Capture the cell that displays the provided text and extract its [X, Y] central coordinate. 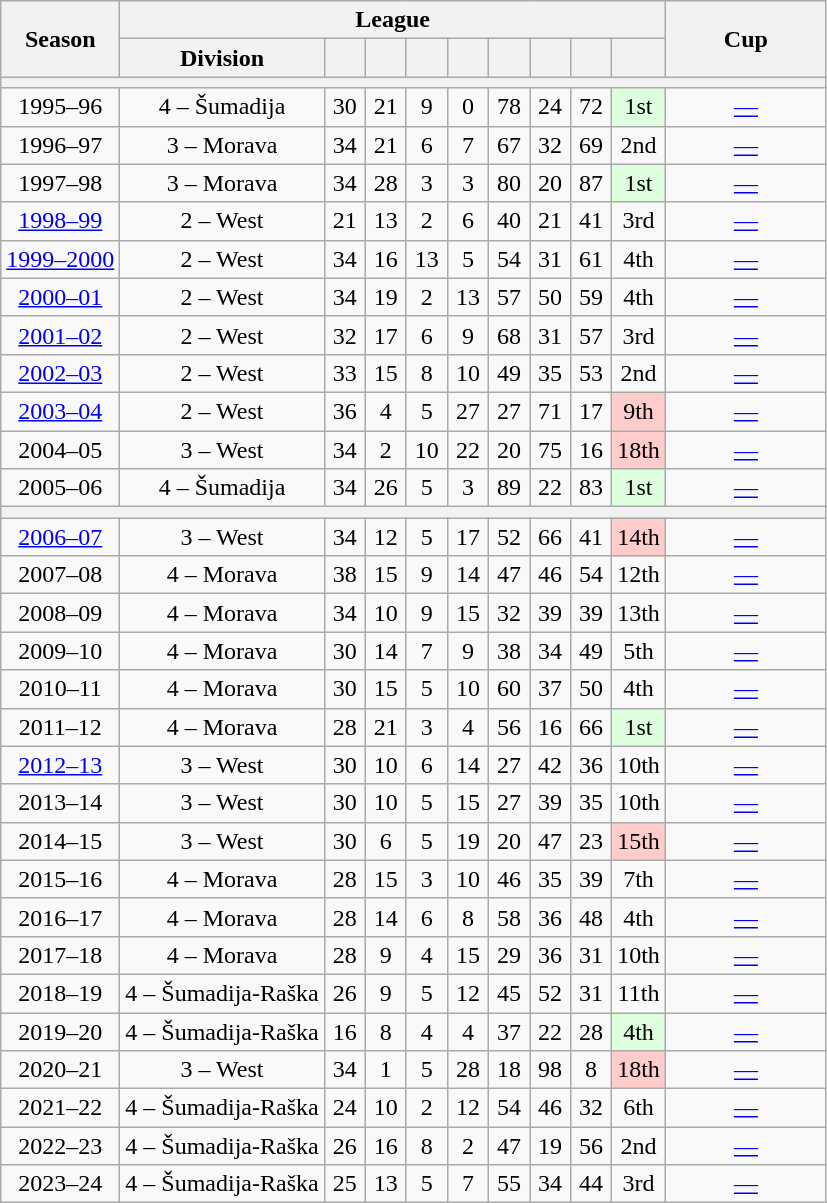
2000–01 [60, 297]
67 [508, 145]
2022–23 [60, 1146]
League [393, 20]
2013–14 [60, 803]
2001–02 [60, 335]
59 [592, 297]
5th [639, 651]
2009–10 [60, 651]
87 [592, 183]
2014–15 [60, 841]
2006–07 [60, 537]
15th [639, 841]
6th [639, 1108]
29 [508, 955]
13th [639, 613]
2023–24 [60, 1184]
18 [508, 1070]
2008–09 [60, 613]
2004–05 [60, 449]
60 [508, 689]
2021–22 [60, 1108]
68 [508, 335]
2015–16 [60, 879]
11th [639, 993]
1997–98 [60, 183]
2018–19 [60, 993]
2011–12 [60, 727]
2016–17 [60, 917]
7th [639, 879]
2012–13 [60, 765]
40 [508, 221]
72 [592, 107]
53 [592, 373]
83 [592, 488]
2007–08 [60, 575]
2005–06 [60, 488]
45 [508, 993]
9th [639, 411]
Season [60, 39]
69 [592, 145]
2002–03 [60, 373]
1996–97 [60, 145]
55 [508, 1184]
25 [344, 1184]
Cup [746, 39]
1999–2000 [60, 259]
2017–18 [60, 955]
98 [550, 1070]
Division [222, 58]
0 [468, 107]
44 [592, 1184]
48 [592, 917]
33 [344, 373]
1995–96 [60, 107]
12th [639, 575]
2019–20 [60, 1031]
58 [508, 917]
61 [592, 259]
2020–21 [60, 1070]
80 [508, 183]
2010–11 [60, 689]
2003–04 [60, 411]
89 [508, 488]
1998–99 [60, 221]
23 [592, 841]
71 [550, 411]
1 [386, 1070]
42 [550, 765]
14th [639, 537]
75 [550, 449]
78 [508, 107]
